Determine the [X, Y] coordinate at the center of the cell enclosing the given text.  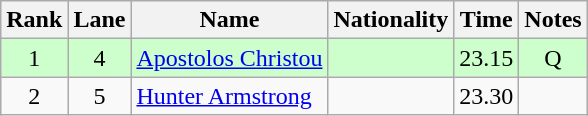
2 [34, 96]
23.15 [486, 58]
Time [486, 20]
Notes [553, 20]
Q [553, 58]
Apostolos Christou [230, 58]
Rank [34, 20]
Lane [100, 20]
Hunter Armstrong [230, 96]
23.30 [486, 96]
Name [230, 20]
1 [34, 58]
4 [100, 58]
5 [100, 96]
Nationality [391, 20]
